Detect which cell encompasses the target text, then output its (x, y) center coordinate. 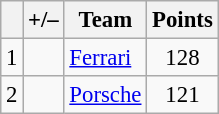
128 (182, 58)
Team (106, 20)
1 (12, 58)
Porsche (106, 95)
2 (12, 95)
Points (182, 20)
+/– (44, 20)
121 (182, 95)
Ferrari (106, 58)
